For the text-containing cell, return its midpoint in [X, Y] coordinate format. 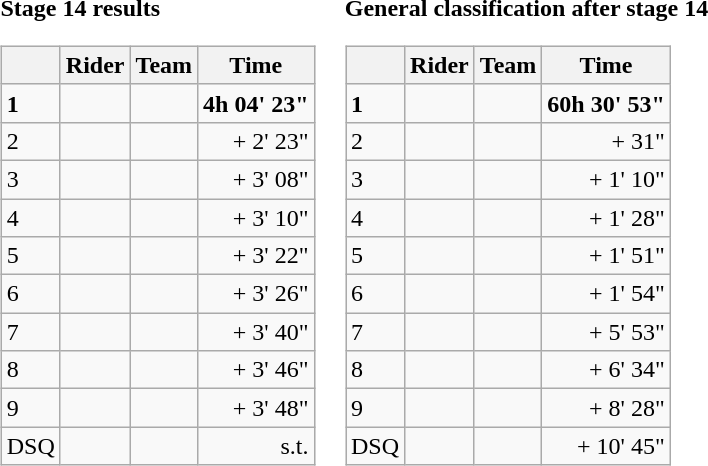
+ 6' 34" [606, 370]
+ 5' 53" [606, 332]
+ 3' 26" [256, 294]
+ 1' 28" [606, 217]
+ 1' 10" [606, 179]
+ 31" [606, 141]
+ 3' 48" [256, 408]
+ 3' 40" [256, 332]
+ 3' 08" [256, 179]
+ 10' 45" [606, 446]
s.t. [256, 446]
+ 3' 22" [256, 256]
60h 30' 53" [606, 103]
+ 3' 46" [256, 370]
+ 1' 51" [606, 256]
+ 1' 54" [606, 294]
+ 8' 28" [606, 408]
+ 2' 23" [256, 141]
+ 3' 10" [256, 217]
4h 04' 23" [256, 103]
